Detect which cell encompasses the target text, then output its [x, y] center coordinate. 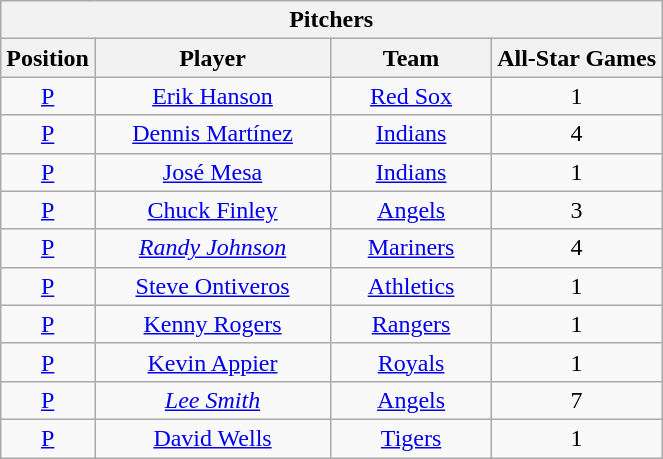
Royals [412, 362]
Erik Hanson [212, 96]
Kenny Rogers [212, 324]
Athletics [412, 286]
Red Sox [412, 96]
Randy Johnson [212, 248]
Position [48, 58]
All-Star Games [577, 58]
Mariners [412, 248]
Team [412, 58]
Player [212, 58]
3 [577, 210]
David Wells [212, 438]
Tigers [412, 438]
José Mesa [212, 172]
Lee Smith [212, 400]
7 [577, 400]
Rangers [412, 324]
Pitchers [332, 20]
Steve Ontiveros [212, 286]
Dennis Martínez [212, 134]
Kevin Appier [212, 362]
Chuck Finley [212, 210]
